Locate the cell with the specified text and output its [X, Y] center coordinate. 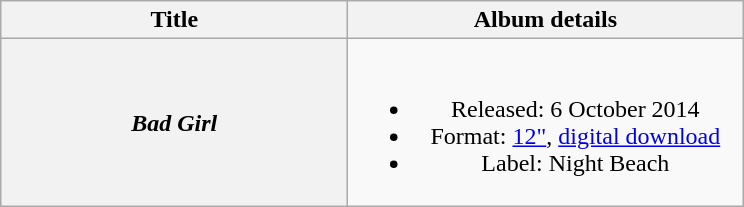
Album details [546, 20]
Released: 6 October 2014Format: 12", digital downloadLabel: Night Beach [546, 122]
Title [174, 20]
Bad Girl [174, 122]
